For the text-containing cell, return its midpoint in [X, Y] coordinate format. 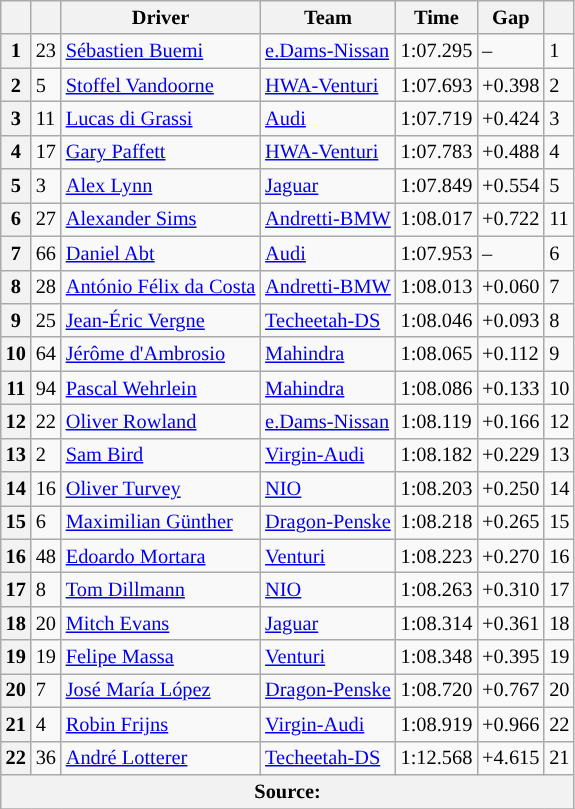
1:08.203 [437, 489]
Alexander Sims [160, 219]
Time [437, 17]
Sébastien Buemi [160, 51]
1:08.223 [437, 556]
Tom Dillmann [160, 589]
José María López [160, 690]
Edoardo Mortara [160, 556]
+0.398 [510, 85]
1:07.295 [437, 51]
+0.093 [510, 320]
+0.488 [510, 152]
1:08.065 [437, 354]
1:07.693 [437, 85]
+0.767 [510, 690]
1:08.314 [437, 623]
48 [46, 556]
+0.133 [510, 388]
1:08.182 [437, 455]
Gap [510, 17]
1:08.046 [437, 320]
1:07.783 [437, 152]
Daniel Abt [160, 253]
Robin Frijns [160, 724]
+0.166 [510, 421]
+0.310 [510, 589]
+4.615 [510, 758]
+0.722 [510, 219]
1:07.849 [437, 186]
1:08.119 [437, 421]
Mitch Evans [160, 623]
1:08.013 [437, 287]
Gary Paffett [160, 152]
64 [46, 354]
Pascal Wehrlein [160, 388]
Source: [288, 791]
25 [46, 320]
Maximilian Günther [160, 522]
28 [46, 287]
1:08.348 [437, 657]
+0.112 [510, 354]
+0.060 [510, 287]
+0.265 [510, 522]
André Lotterer [160, 758]
+0.270 [510, 556]
Sam Bird [160, 455]
Jérôme d'Ambrosio [160, 354]
1:12.568 [437, 758]
Jean-Éric Vergne [160, 320]
Lucas di Grassi [160, 118]
1:08.218 [437, 522]
Stoffel Vandoorne [160, 85]
27 [46, 219]
+0.361 [510, 623]
+0.424 [510, 118]
1:08.720 [437, 690]
1:07.719 [437, 118]
Felipe Massa [160, 657]
1:08.086 [437, 388]
36 [46, 758]
1:08.263 [437, 589]
23 [46, 51]
+0.554 [510, 186]
66 [46, 253]
Oliver Turvey [160, 489]
1:08.919 [437, 724]
1:07.953 [437, 253]
Driver [160, 17]
Alex Lynn [160, 186]
António Félix da Costa [160, 287]
+0.395 [510, 657]
+0.229 [510, 455]
1:08.017 [437, 219]
Team [328, 17]
Oliver Rowland [160, 421]
+0.966 [510, 724]
+0.250 [510, 489]
94 [46, 388]
